Identify which cell holds the provided text, then report its (X, Y) central coordinate. 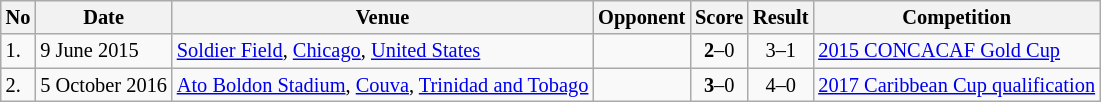
3–1 (780, 51)
2017 Caribbean Cup qualification (956, 85)
2015 CONCACAF Gold Cup (956, 51)
Venue (382, 17)
Ato Boldon Stadium, Couva, Trinidad and Tobago (382, 85)
No (18, 17)
3–0 (719, 85)
Soldier Field, Chicago, United States (382, 51)
2–0 (719, 51)
4–0 (780, 85)
Competition (956, 17)
Opponent (642, 17)
9 June 2015 (104, 51)
Score (719, 17)
Date (104, 17)
5 October 2016 (104, 85)
2. (18, 85)
1. (18, 51)
Result (780, 17)
